Pinpoint the cell where the given text exists, returning its [X, Y] midpoint coordinate. 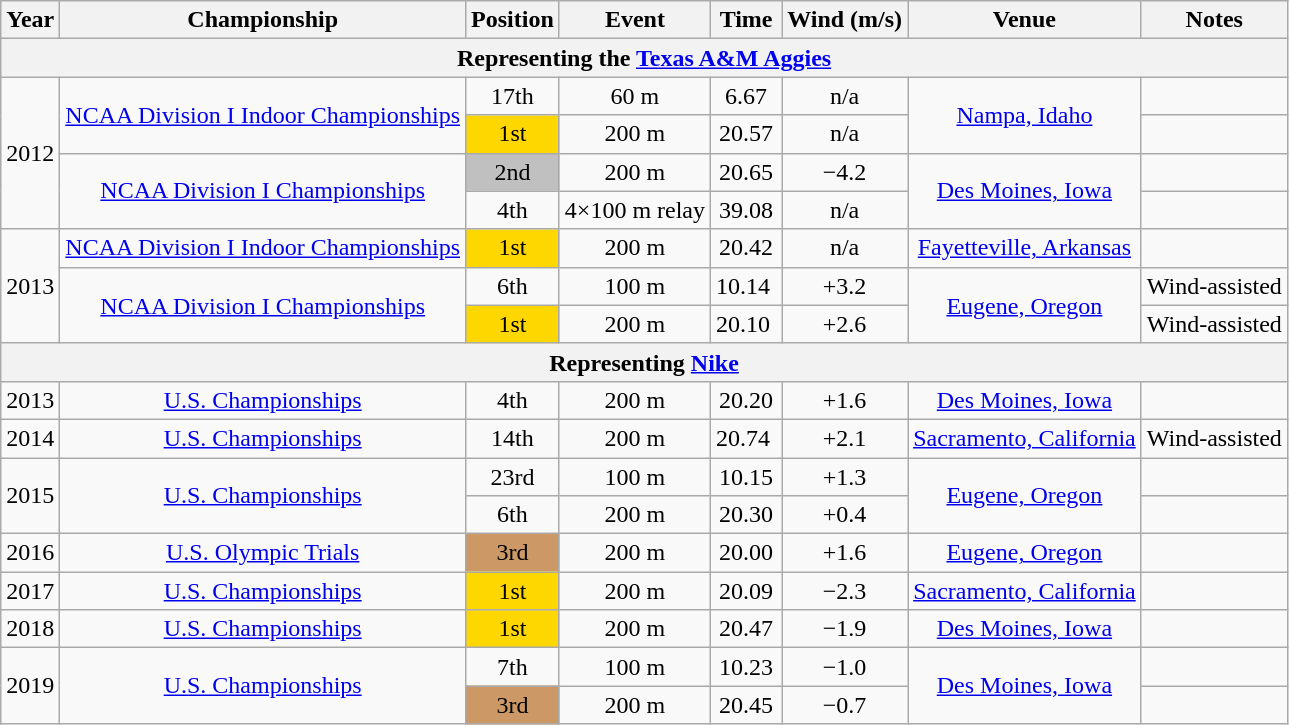
20.30 [746, 515]
20.45 [746, 705]
Nampa, Idaho [1025, 115]
2017 [30, 591]
−2.3 [845, 591]
20.00 [746, 553]
+1.3 [845, 477]
Fayetteville, Arkansas [1025, 248]
20.65 [746, 172]
2016 [30, 553]
+2.1 [845, 438]
4×100 m relay [634, 210]
6.67 [746, 96]
U.S. Olympic Trials [263, 553]
Venue [1025, 20]
Year [30, 20]
20.74 [746, 438]
+3.2 [845, 286]
20.20 [746, 400]
2018 [30, 629]
+0.4 [845, 515]
2014 [30, 438]
Wind (m/s) [845, 20]
Time [746, 20]
Notes [1214, 20]
2012 [30, 153]
17th [513, 96]
10.23 [746, 667]
Position [513, 20]
23rd [513, 477]
−4.2 [845, 172]
60 m [634, 96]
Championship [263, 20]
−0.7 [845, 705]
10.15 [746, 477]
2019 [30, 686]
−1.0 [845, 667]
7th [513, 667]
2015 [30, 496]
20.47 [746, 629]
+2.6 [845, 324]
39.08 [746, 210]
20.10 [746, 324]
20.57 [746, 134]
Event [634, 20]
10.14 [746, 286]
20.42 [746, 248]
20.09 [746, 591]
2nd [513, 172]
−1.9 [845, 629]
Representing the Texas A&M Aggies [644, 58]
Representing Nike [644, 362]
14th [513, 438]
